Return (X, Y) of the center of cell containing provided text 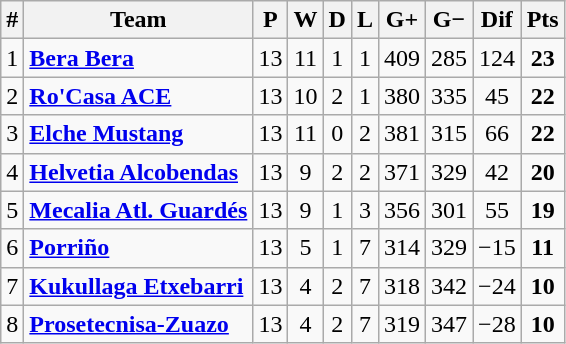
Dif (498, 20)
Bera Bera (138, 58)
318 (402, 286)
Pts (542, 20)
Helvetia Alcobendas (138, 172)
23 (542, 58)
42 (498, 172)
19 (542, 210)
301 (450, 210)
380 (402, 96)
124 (498, 58)
Mecalia Atl. Guardés (138, 210)
335 (450, 96)
W (306, 20)
0 (337, 134)
356 (402, 210)
285 (450, 58)
347 (450, 324)
Prosetecnisa-Zuazo (138, 324)
−28 (498, 324)
# (12, 20)
8 (12, 324)
Porriño (138, 248)
P (270, 20)
−24 (498, 286)
6 (12, 248)
55 (498, 210)
66 (498, 134)
45 (498, 96)
Kukullaga Etxebarri (138, 286)
409 (402, 58)
L (364, 20)
Ro'Casa ACE (138, 96)
20 (542, 172)
G− (450, 20)
D (337, 20)
342 (450, 286)
Team (138, 20)
G+ (402, 20)
371 (402, 172)
−15 (498, 248)
381 (402, 134)
315 (450, 134)
319 (402, 324)
314 (402, 248)
Elche Mustang (138, 134)
